Scan for the cell matching the given text and deliver its (x, y) coordinate at center. 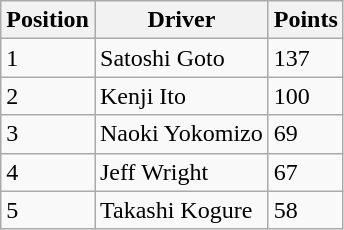
1 (48, 58)
5 (48, 210)
Satoshi Goto (181, 58)
100 (306, 96)
Kenji Ito (181, 96)
Points (306, 20)
2 (48, 96)
Position (48, 20)
4 (48, 172)
137 (306, 58)
Jeff Wright (181, 172)
Naoki Yokomizo (181, 134)
Driver (181, 20)
Takashi Kogure (181, 210)
69 (306, 134)
3 (48, 134)
58 (306, 210)
67 (306, 172)
